Return [X, Y] of the center of cell containing provided text 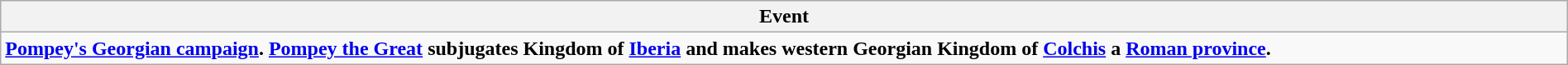
Event [784, 17]
Pompey's Georgian campaign. Pompey the Great subjugates Kingdom of Iberia and makes western Georgian Kingdom of Colchis a Roman province. [784, 48]
